For the text-containing cell, return its midpoint in (X, Y) coordinate format. 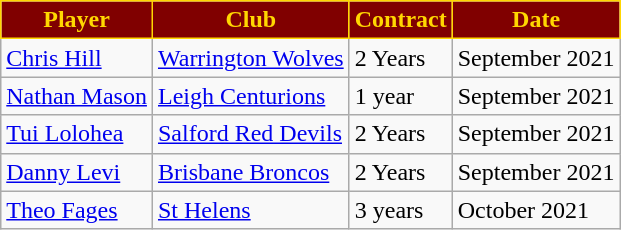
Player (77, 20)
Theo Fages (77, 210)
Brisbane Broncos (250, 172)
Chris Hill (77, 58)
October 2021 (536, 210)
Club (250, 20)
Salford Red Devils (250, 134)
Contract (400, 20)
3 years (400, 210)
Danny Levi (77, 172)
Date (536, 20)
Warrington Wolves (250, 58)
St Helens (250, 210)
1 year (400, 96)
Nathan Mason (77, 96)
Leigh Centurions (250, 96)
Tui Lolohea (77, 134)
